Identify which cell holds the provided text, then report its (X, Y) central coordinate. 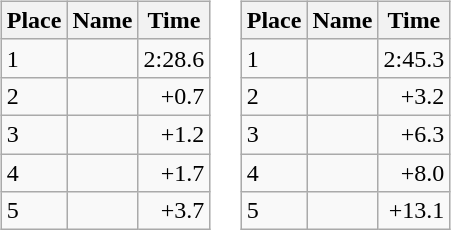
+1.2 (174, 134)
2:28.6 (174, 58)
+6.3 (414, 134)
+3.7 (174, 211)
2:45.3 (414, 58)
+0.7 (174, 96)
+13.1 (414, 211)
+3.2 (414, 96)
+8.0 (414, 173)
+1.7 (174, 173)
